Extract the (x, y) coordinate from the center of the cell holding the provided text.  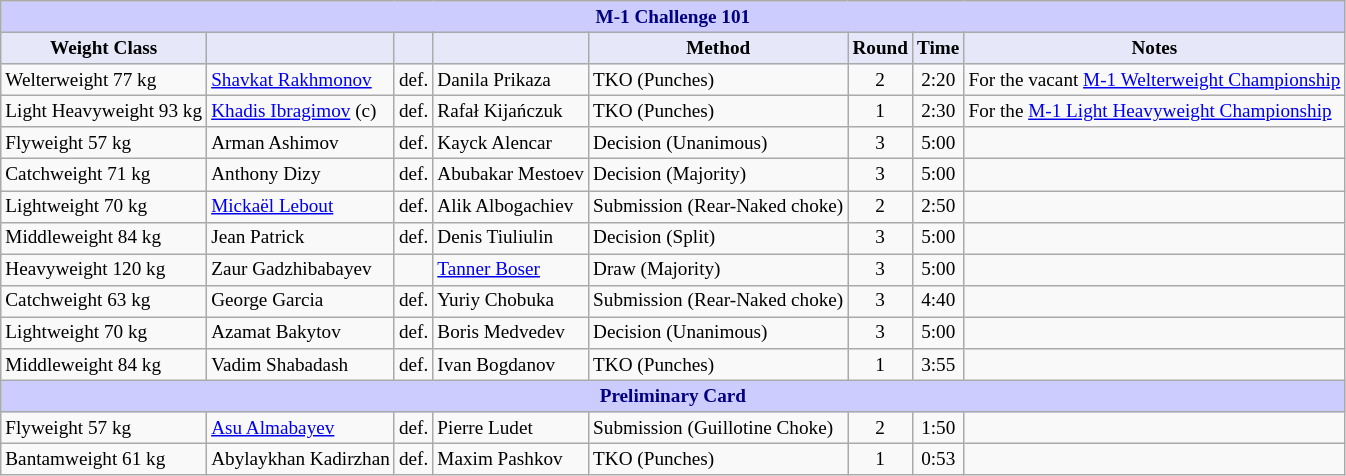
Danila Prikaza (511, 80)
Jean Patrick (301, 238)
2:50 (938, 206)
Azamat Bakytov (301, 333)
Submission (Guillotine Choke) (718, 428)
Kayck Alencar (511, 143)
Catchweight 71 kg (104, 175)
0:53 (938, 460)
Boris Medvedev (511, 333)
Preliminary Card (673, 396)
Arman Ashimov (301, 143)
Time (938, 48)
For the vacant M-1 Welterweight Championship (1154, 80)
Ivan Bogdanov (511, 365)
Abubakar Mestoev (511, 175)
2:30 (938, 111)
For the M-1 Light Heavyweight Championship (1154, 111)
Welterweight 77 kg (104, 80)
Tanner Boser (511, 270)
4:40 (938, 301)
Round (880, 48)
M-1 Challenge 101 (673, 17)
Khadis Ibragimov (c) (301, 111)
Pierre Ludet (511, 428)
Decision (Majority) (718, 175)
Heavyweight 120 kg (104, 270)
1:50 (938, 428)
Abylaykhan Kadirzhan (301, 460)
Notes (1154, 48)
Anthony Dizy (301, 175)
Mickaël Lebout (301, 206)
Bantamweight 61 kg (104, 460)
3:55 (938, 365)
Draw (Majority) (718, 270)
Yuriy Chobuka (511, 301)
2:20 (938, 80)
George Garcia (301, 301)
Asu Almabayev (301, 428)
Light Heavyweight 93 kg (104, 111)
Maxim Pashkov (511, 460)
Alik Albogachiev (511, 206)
Zaur Gadzhibabayev (301, 270)
Decision (Split) (718, 238)
Method (718, 48)
Catchweight 63 kg (104, 301)
Vadim Shabadash (301, 365)
Denis Tiuliulin (511, 238)
Weight Class (104, 48)
Rafał Kijańczuk (511, 111)
Shavkat Rakhmonov (301, 80)
